For the text-containing cell, return its midpoint in [x, y] coordinate format. 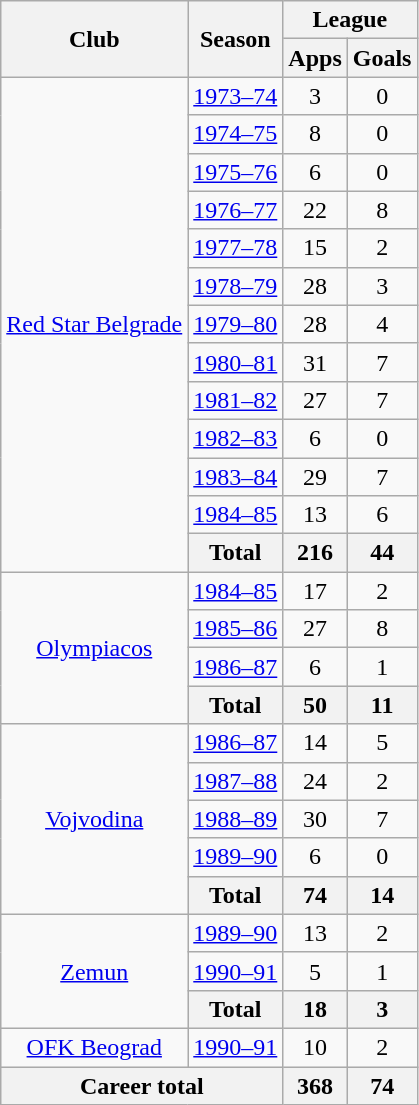
Season [236, 39]
Apps [315, 58]
22 [315, 210]
29 [315, 477]
Olympiacos [94, 648]
4 [382, 324]
Zemun [94, 971]
1985–86 [236, 629]
1976–77 [236, 210]
44 [382, 553]
1977–78 [236, 248]
24 [315, 781]
1975–76 [236, 172]
1987–88 [236, 781]
1974–75 [236, 134]
15 [315, 248]
17 [315, 591]
1979–80 [236, 324]
30 [315, 819]
1978–79 [236, 286]
Goals [382, 58]
10 [315, 1047]
1988–89 [236, 819]
31 [315, 362]
Career total [142, 1085]
1973–74 [236, 96]
11 [382, 705]
50 [315, 705]
1982–83 [236, 438]
League [350, 20]
1983–84 [236, 477]
Vojvodina [94, 819]
1981–82 [236, 400]
Red Star Belgrade [94, 324]
1980–81 [236, 362]
Club [94, 39]
368 [315, 1085]
216 [315, 553]
OFK Beograd [94, 1047]
18 [315, 1009]
